Return the (x, y) coordinate for the center point of the cell that contains the specified text.  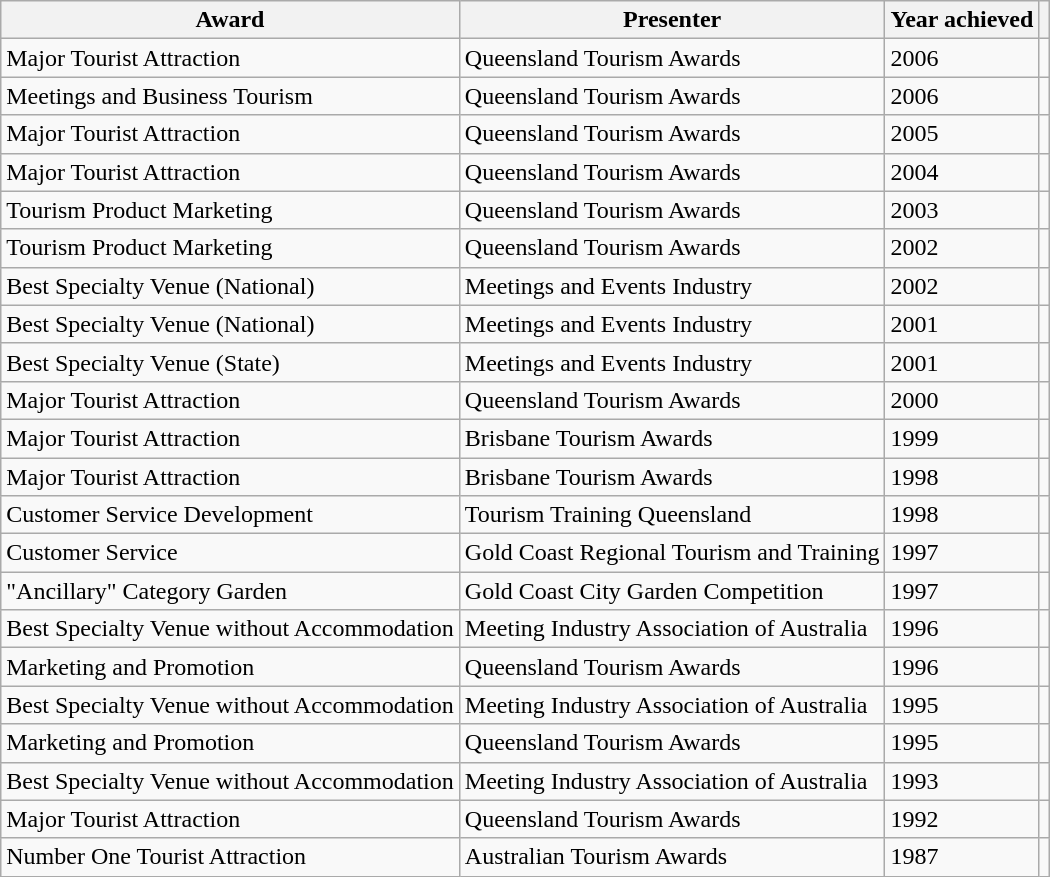
Gold Coast City Garden Competition (672, 591)
Best Specialty Venue (State) (230, 362)
2005 (962, 134)
Tourism Training Queensland (672, 515)
Gold Coast Regional Tourism and Training (672, 553)
Customer Service Development (230, 515)
2003 (962, 210)
Customer Service (230, 553)
2004 (962, 172)
1993 (962, 781)
Number One Tourist Attraction (230, 857)
1992 (962, 819)
2000 (962, 400)
Presenter (672, 20)
Award (230, 20)
1987 (962, 857)
Australian Tourism Awards (672, 857)
Meetings and Business Tourism (230, 96)
"Ancillary" Category Garden (230, 591)
1999 (962, 438)
Year achieved (962, 20)
